Pinpoint the cell where the given text exists, returning its [x, y] midpoint coordinate. 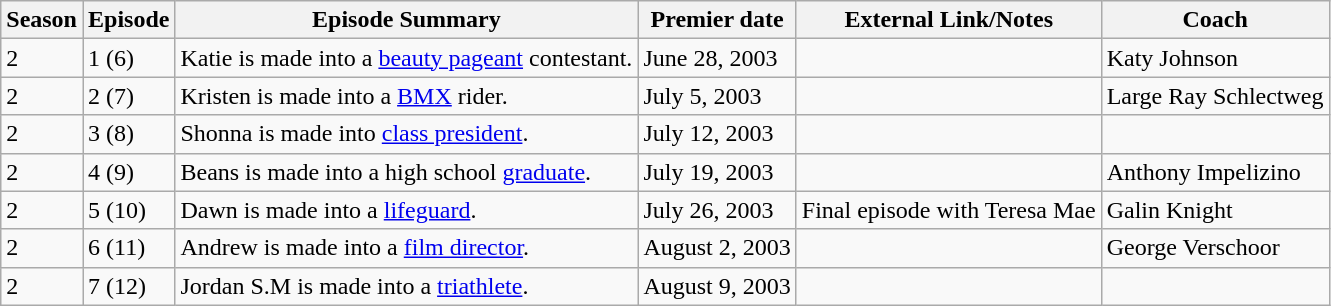
Beans is made into a high school graduate. [406, 172]
Coach [1215, 20]
External Link/Notes [948, 20]
Katy Johnson [1215, 58]
George Verschoor [1215, 248]
3 (8) [128, 134]
Final episode with Teresa Mae [948, 210]
Jordan S.M is made into a triathlete. [406, 286]
5 (10) [128, 210]
7 (12) [128, 286]
August 9, 2003 [717, 286]
Large Ray Schlectweg [1215, 96]
August 2, 2003 [717, 248]
Shonna is made into class president. [406, 134]
Andrew is made into a film director. [406, 248]
Episode [128, 20]
1 (6) [128, 58]
Episode Summary [406, 20]
July 19, 2003 [717, 172]
Anthony Impelizino [1215, 172]
Dawn is made into a lifeguard. [406, 210]
June 28, 2003 [717, 58]
July 12, 2003 [717, 134]
Katie is made into a beauty pageant contestant. [406, 58]
Galin Knight [1215, 210]
Kristen is made into a BMX rider. [406, 96]
July 26, 2003 [717, 210]
Premier date [717, 20]
July 5, 2003 [717, 96]
Season [42, 20]
6 (11) [128, 248]
4 (9) [128, 172]
2 (7) [128, 96]
